Output the (x, y) coordinate of the center of the cell containing the given text.  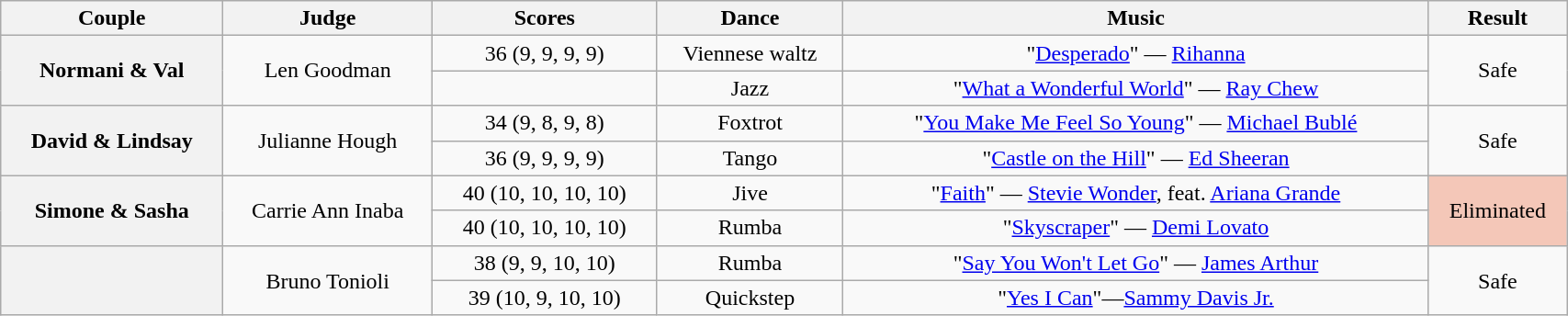
Quickstep (750, 298)
34 (9, 8, 9, 8) (545, 123)
Judge (328, 18)
"Say You Won't Let Go" — James Arthur (1135, 263)
38 (9, 9, 10, 10) (545, 263)
Julianne Hough (328, 141)
Normani & Val (112, 71)
David & Lindsay (112, 141)
Dance (750, 18)
Eliminated (1497, 210)
Music (1135, 18)
Viennese waltz (750, 53)
Carrie Ann Inaba (328, 210)
Scores (545, 18)
"Skyscraper" — Demi Lovato (1135, 228)
39 (10, 9, 10, 10) (545, 298)
"You Make Me Feel So Young" — Michael Bublé (1135, 123)
Simone & Sasha (112, 210)
Foxtrot (750, 123)
Result (1497, 18)
"What a Wonderful World" — Ray Chew (1135, 88)
"Faith" — Stevie Wonder, feat. Ariana Grande (1135, 193)
Bruno Tonioli (328, 280)
Tango (750, 158)
"Desperado" — Rihanna (1135, 53)
"Yes I Can"—Sammy Davis Jr. (1135, 298)
Jive (750, 193)
"Castle on the Hill" — Ed Sheeran (1135, 158)
Len Goodman (328, 71)
Couple (112, 18)
Jazz (750, 88)
